Provide the [x, y] coordinate of the cell's center where the given text is located.  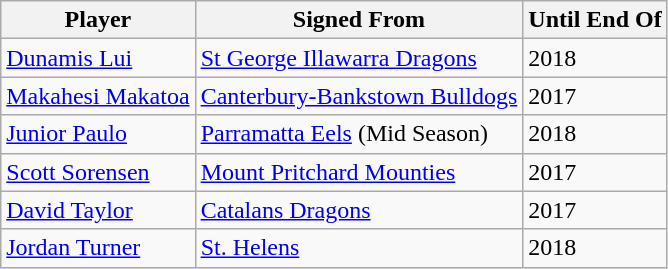
Dunamis Lui [98, 58]
Canterbury-Bankstown Bulldogs [359, 96]
St George Illawarra Dragons [359, 58]
Mount Pritchard Mounties [359, 172]
Makahesi Makatoa [98, 96]
Scott Sorensen [98, 172]
St. Helens [359, 248]
Jordan Turner [98, 248]
Signed From [359, 20]
David Taylor [98, 210]
Parramatta Eels (Mid Season) [359, 134]
Junior Paulo [98, 134]
Player [98, 20]
Catalans Dragons [359, 210]
Until End Of [595, 20]
